From the cell containing the given text, extract its center point as (x, y) coordinate. 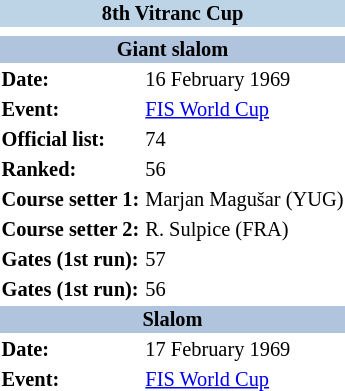
Official list: (70, 140)
Event: (70, 110)
Slalom (172, 320)
Course setter 1: (70, 200)
Giant slalom (172, 50)
Marjan Magušar (YUG) (244, 200)
Course setter 2: (70, 230)
57 (244, 260)
16 February 1969 (244, 80)
Ranked: (70, 170)
FIS World Cup (244, 110)
8th Vitranc Cup (172, 14)
17 February 1969 (244, 350)
74 (244, 140)
R. Sulpice (FRA) (244, 230)
